Return the (x, y) coordinate for the center point of the cell that contains the specified text.  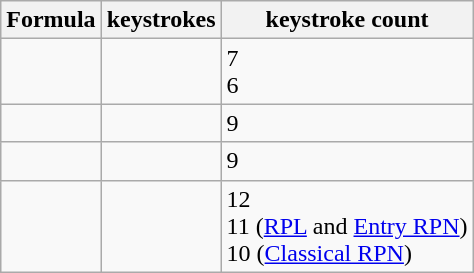
1211 (RPL and Entry RPN)10 (Classical RPN) (347, 226)
keystroke count (347, 20)
keystrokes (161, 20)
76 (347, 72)
Formula (51, 20)
